Identify which cell holds the provided text, then report its (x, y) central coordinate. 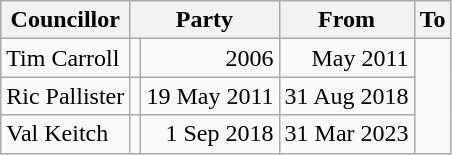
To (432, 20)
Party (204, 20)
2006 (210, 58)
May 2011 (346, 58)
1 Sep 2018 (210, 134)
Councillor (66, 20)
Val Keitch (66, 134)
Ric Pallister (66, 96)
19 May 2011 (210, 96)
31 Mar 2023 (346, 134)
Tim Carroll (66, 58)
From (346, 20)
31 Aug 2018 (346, 96)
